Find where the given text appears and provide that cell's center as [x, y] coordinate. 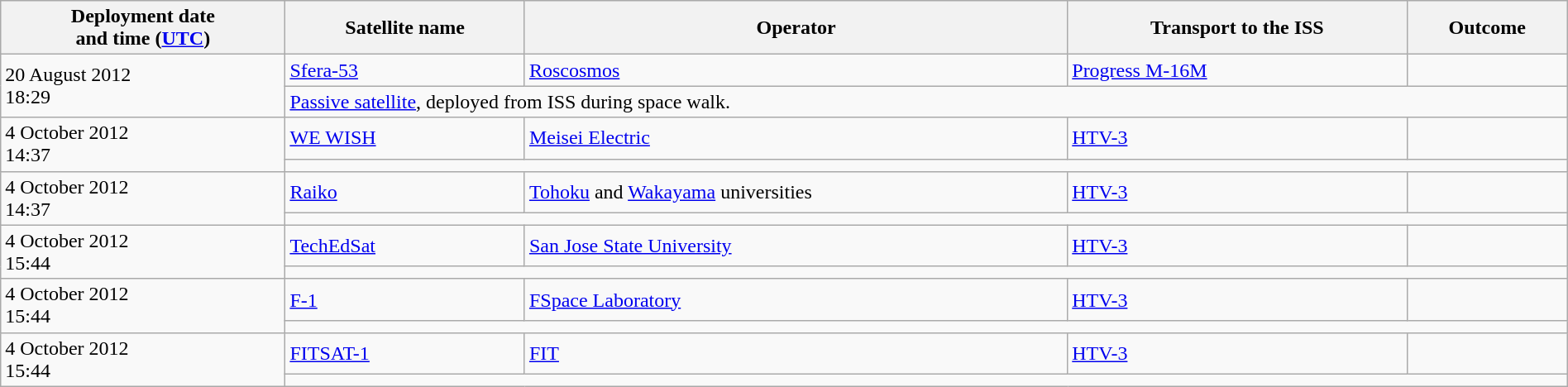
FITSAT-1 [405, 353]
Operator [796, 28]
Passive satellite, deployed from ISS during space walk. [926, 102]
Outcome [1487, 28]
Progress M-16M [1237, 70]
Raiko [405, 192]
Meisei Electric [796, 138]
FIT [796, 353]
Sfera-53 [405, 70]
Tohoku and Wakayama universities [796, 192]
FSpace Laboratory [796, 299]
20 August 2012 18:29 [143, 86]
Satellite name [405, 28]
San Jose State University [796, 246]
Transport to the ISS [1237, 28]
F-1 [405, 299]
WE WISH [405, 138]
Roscosmos [796, 70]
TechEdSat [405, 246]
Deployment dateand time (UTC) [143, 28]
